Identify which cell holds the provided text, then report its [x, y] central coordinate. 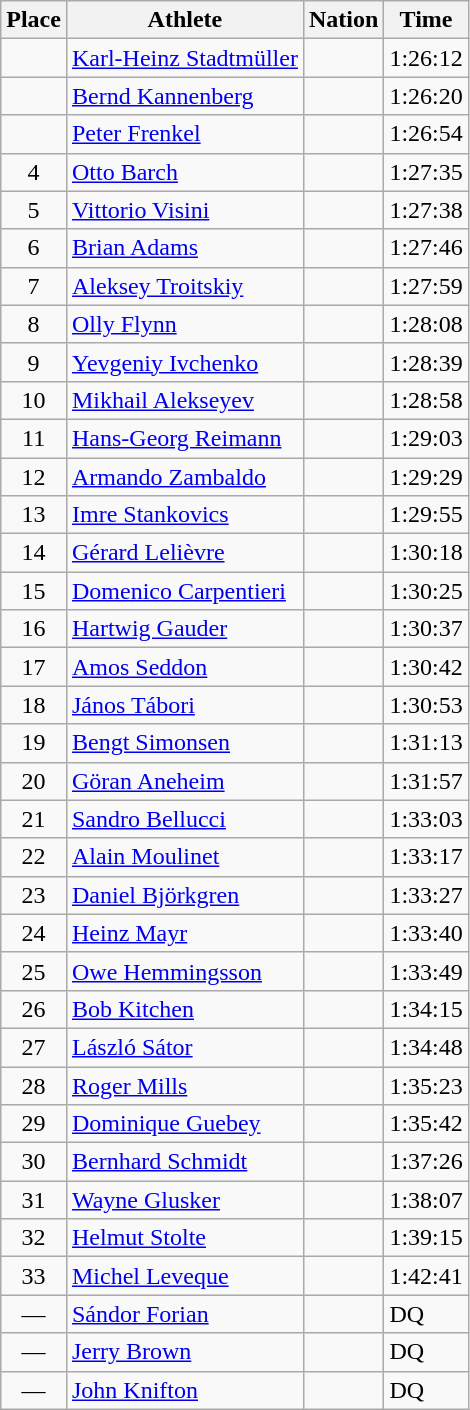
17 [34, 667]
Sándor Forian [184, 1314]
László Sátor [184, 1047]
4 [34, 172]
20 [34, 781]
30 [34, 1162]
32 [34, 1238]
21 [34, 819]
25 [34, 971]
31 [34, 1200]
1:27:35 [426, 172]
1:26:20 [426, 96]
19 [34, 743]
János Tábori [184, 705]
Bob Kitchen [184, 1009]
Bengt Simonsen [184, 743]
1:33:27 [426, 895]
1:30:42 [426, 667]
Michel Leveque [184, 1276]
28 [34, 1085]
1:27:59 [426, 286]
27 [34, 1047]
10 [34, 400]
22 [34, 857]
29 [34, 1124]
Nation [343, 20]
1:31:13 [426, 743]
Alain Moulinet [184, 857]
Bernhard Schmidt [184, 1162]
1:39:15 [426, 1238]
13 [34, 515]
1:33:40 [426, 933]
1:42:41 [426, 1276]
15 [34, 591]
12 [34, 477]
26 [34, 1009]
Yevgeniy Ivchenko [184, 362]
Helmut Stolte [184, 1238]
Time [426, 20]
Athlete [184, 20]
1:27:38 [426, 210]
Sandro Bellucci [184, 819]
Imre Stankovics [184, 515]
1:28:58 [426, 400]
1:33:03 [426, 819]
1:30:25 [426, 591]
1:30:37 [426, 629]
23 [34, 895]
24 [34, 933]
8 [34, 324]
Gérard Lelièvre [184, 553]
1:29:29 [426, 477]
Karl-Heinz Stadtmüller [184, 58]
Owe Hemmingsson [184, 971]
Place [34, 20]
Dominique Guebey [184, 1124]
1:30:53 [426, 705]
1:34:15 [426, 1009]
1:28:39 [426, 362]
Hartwig Gauder [184, 629]
5 [34, 210]
Brian Adams [184, 248]
Wayne Glusker [184, 1200]
Olly Flynn [184, 324]
Peter Frenkel [184, 134]
Armando Zambaldo [184, 477]
Heinz Mayr [184, 933]
6 [34, 248]
1:29:03 [426, 438]
1:30:18 [426, 553]
1:33:49 [426, 971]
1:33:17 [426, 857]
33 [34, 1276]
9 [34, 362]
Daniel Björkgren [184, 895]
Otto Barch [184, 172]
1:27:46 [426, 248]
Aleksey Troitskiy [184, 286]
1:29:55 [426, 515]
14 [34, 553]
Mikhail Alekseyev [184, 400]
Jerry Brown [184, 1352]
1:38:07 [426, 1200]
18 [34, 705]
Bernd Kannenberg [184, 96]
1:26:12 [426, 58]
7 [34, 286]
1:35:42 [426, 1124]
1:35:23 [426, 1085]
Hans-Georg Reimann [184, 438]
1:28:08 [426, 324]
1:37:26 [426, 1162]
John Knifton [184, 1390]
1:31:57 [426, 781]
1:34:48 [426, 1047]
Domenico Carpentieri [184, 591]
1:26:54 [426, 134]
Roger Mills [184, 1085]
11 [34, 438]
Göran Aneheim [184, 781]
Amos Seddon [184, 667]
16 [34, 629]
Vittorio Visini [184, 210]
